Capture the cell that displays the provided text and extract its [X, Y] central coordinate. 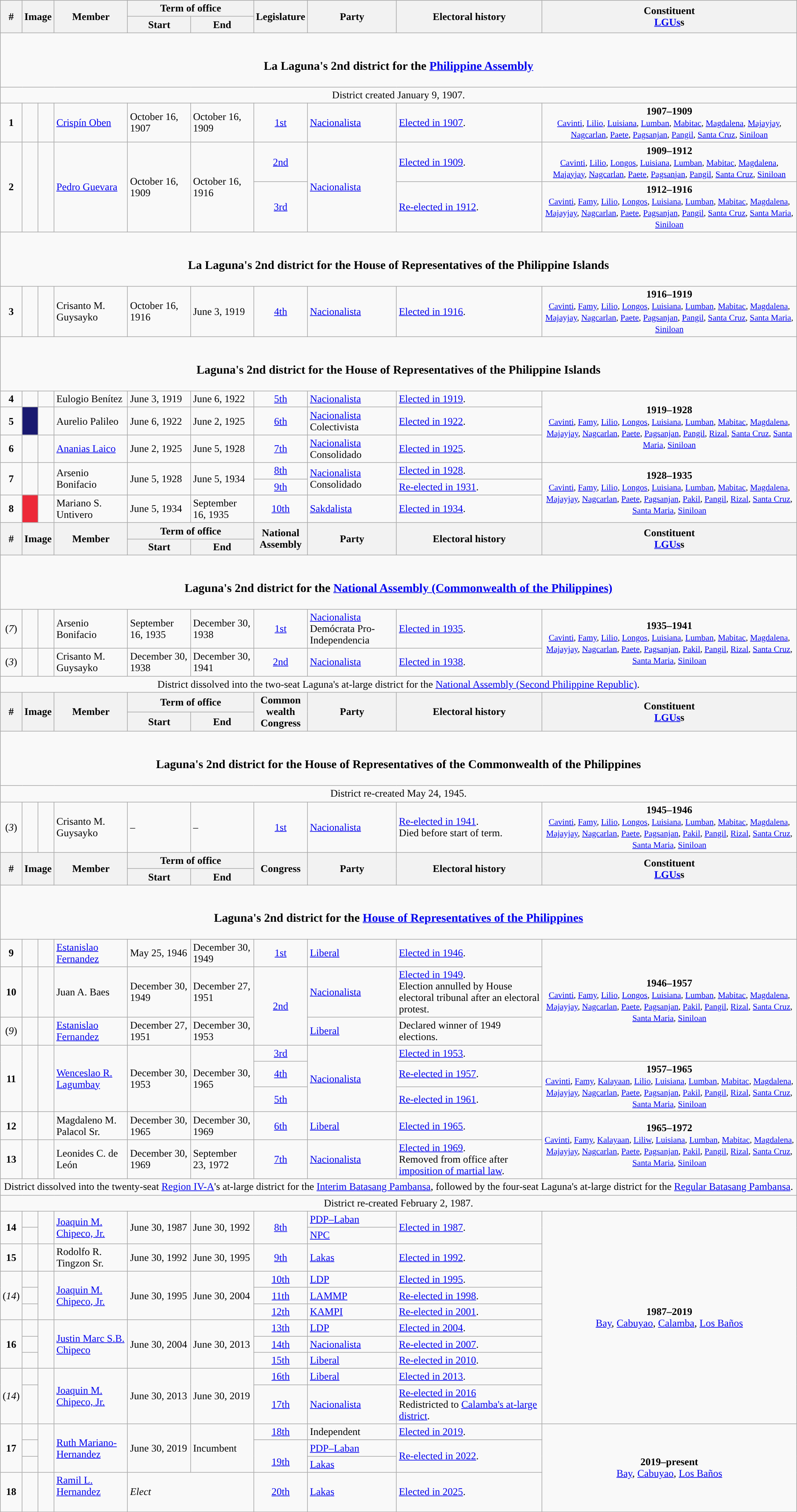
Elected in 1965. [469, 1126]
Elected in 1938. [469, 662]
2019–presentBay, Cabuyao, Los Baños [669, 1468]
Elected in 1916. [469, 312]
4 [11, 399]
12 [11, 1126]
Elected in 1949.Election annulled by House electoral tribunal after an electoral protest. [469, 992]
La Laguna's 2nd district for the House of Representatives of the Philippine Islands [398, 259]
Ramil L. Hernandez [91, 1492]
Elected in 2019. [469, 1432]
1907–1909Cavinti, Lilio, Luisiana, Lumban, Mabitac, Magdalena, Majayjay, Nagcarlan, Paete, Pagsanjan, Pangil, Santa Cruz, Siniloan [669, 123]
Declared winner of 1949 elections. [469, 1032]
5 [11, 421]
(9) [11, 1032]
7 [11, 479]
Laguna's 2nd district for the House of Representatives of the Philippines [398, 912]
Laguna's 2nd district for the House of Representatives of the Philippine Islands [398, 364]
14th [281, 1344]
Re-elected in 2001. [469, 1312]
Re-elected in 1998. [469, 1295]
District created January 9, 1907. [398, 95]
19th [281, 1456]
Re-elected in 1941.Died before start of term. [469, 827]
Laguna's 2nd district for the National Assembly (Commonwealth of the Philippines) [398, 582]
Re-elected in 2010. [469, 1361]
1987–2019Bay, Cabuyao, Calamba, Los Baños [669, 1318]
(7) [11, 629]
District re-created May 24, 1945. [398, 794]
District dissolved into the two-seat Laguna's at-large district for the National Assembly (Second Philippine Republic). [398, 684]
Eulogio Benítez [91, 399]
Elected in 1935. [469, 629]
June 30, 1987 [159, 1227]
May 25, 1946 [159, 952]
14 [11, 1227]
10 [11, 992]
Elected in 1907. [469, 123]
Sakdalista [352, 509]
Elected in 1928. [469, 471]
1 [11, 123]
Elected in 1953. [469, 1053]
17th [281, 1404]
KAMPI [352, 1312]
15th [281, 1361]
Legislature [281, 17]
Rodolfo R. Tingzon Sr. [91, 1257]
Elected in 1987. [469, 1227]
18th [281, 1432]
9 [11, 952]
Elected in 2013. [469, 1377]
12th [281, 1312]
Elect [191, 1492]
Elected in 1919. [469, 399]
NacionalistaColectivista [352, 421]
Laguna's 2nd district for the House of Representatives of the Commonwealth of the Philippines [398, 758]
September 23, 1972 [222, 1159]
Elected in 1909. [469, 162]
Elected in 1995. [469, 1279]
Elected in 2004. [469, 1328]
2 [11, 187]
Elected in 1969.Removed from office after imposition of martial law. [469, 1159]
13 [11, 1159]
8 [11, 509]
Pedro Guevara [91, 187]
La Laguna's 2nd district for the Philippine Assembly [398, 60]
Re-elected in 2022. [469, 1456]
Congress [281, 869]
Leonides C. de León [91, 1159]
15 [11, 1257]
Re-elected in 2007. [469, 1344]
Ananias Laico [91, 449]
3 [11, 312]
Re-elected in 1912. [469, 207]
Aurelio Palileo [91, 421]
Ruth Mariano-Hernandez [91, 1448]
Crispín Oben [91, 123]
Elected in 1946. [469, 952]
LAMMP [352, 1295]
11 [11, 1078]
Magdaleno M. Palacol Sr. [91, 1126]
NPC [352, 1235]
Mariano S. Untivero [91, 509]
16th [281, 1377]
Re-elected in 1957. [469, 1074]
13th [281, 1328]
Justin Marc S.B. Chipeco [91, 1344]
Elected in 2025. [469, 1492]
Elected in 1925. [469, 449]
Elected in 1934. [469, 509]
Juan A. Baes [91, 992]
December 30, 1941 [222, 662]
NationalAssembly [281, 539]
16 [11, 1344]
Re-elected in 2016Redistricted to Calamba's at-large district. [469, 1404]
11th [281, 1295]
Independent [352, 1432]
Re-elected in 1961. [469, 1099]
Elected in 1992. [469, 1257]
20th [281, 1492]
Re-elected in 1931. [469, 487]
Wenceslao R. Lagumbay [91, 1078]
1909–1912Cavinti, Lilio, Longos, Luisiana, Lumban, Mabitac, Magdalena, Majayjay, Nagcarlan, Paete, Pagsanjan, Pangil, Santa Cruz, Siniloan [669, 162]
6 [11, 449]
October 16, 1907 [159, 123]
District re-created February 2, 1987. [398, 1203]
Incumbent [222, 1448]
NacionalistaDemócrata Pro-Independencia [352, 629]
Elected in 1922. [469, 421]
17 [11, 1448]
CommonwealthCongress [281, 712]
18 [11, 1492]
